Pinpoint the cell where the given text exists, returning its (x, y) midpoint coordinate. 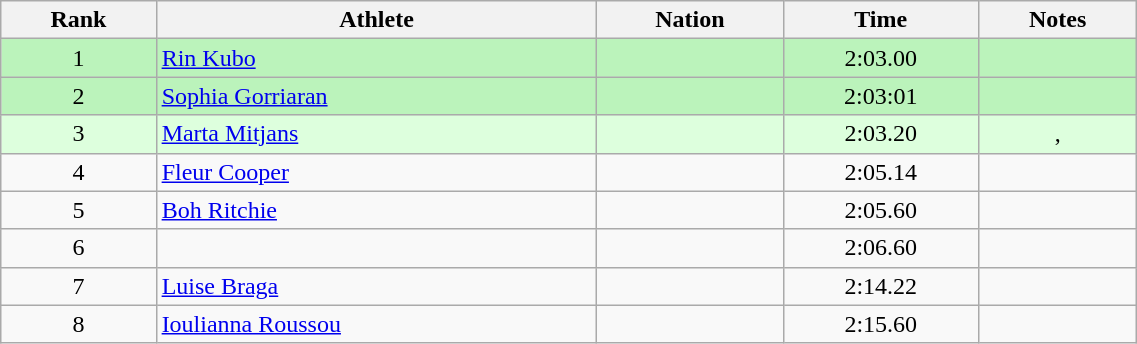
Rank (78, 20)
Ioulianna Roussou (376, 324)
Sophia Gorriaran (376, 96)
1 (78, 58)
8 (78, 324)
Athlete (376, 20)
Marta Mitjans (376, 134)
Notes (1057, 20)
7 (78, 286)
Boh Ritchie (376, 210)
5 (78, 210)
Nation (690, 20)
, (1057, 134)
2 (78, 96)
2:14.22 (880, 286)
3 (78, 134)
2:15.60 (880, 324)
Rin Kubo (376, 58)
2:03.20 (880, 134)
2:06.60 (880, 248)
2:05.14 (880, 172)
Fleur Cooper (376, 172)
4 (78, 172)
Time (880, 20)
Luise Braga (376, 286)
2:05.60 (880, 210)
2:03.00 (880, 58)
2:03:01 (880, 96)
6 (78, 248)
